From the cell containing the given text, extract its center point as [X, Y] coordinate. 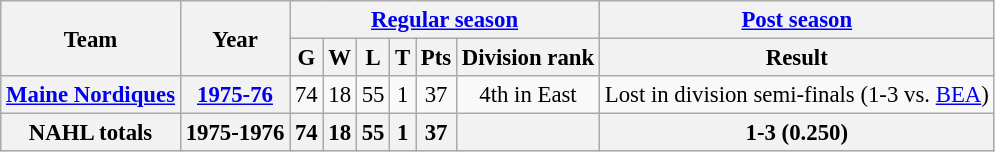
1975-76 [234, 95]
Pts [436, 58]
W [340, 58]
L [372, 58]
G [306, 58]
Year [234, 38]
1975-1976 [234, 133]
Lost in division semi-finals (1-3 vs. BEA) [796, 95]
NAHL totals [91, 133]
Maine Nordiques [91, 95]
1-3 (0.250) [796, 133]
Team [91, 38]
4th in East [528, 95]
T [403, 58]
Regular season [445, 20]
Post season [796, 20]
Result [796, 58]
Division rank [528, 58]
